From the cell containing the given text, extract its center point as [x, y] coordinate. 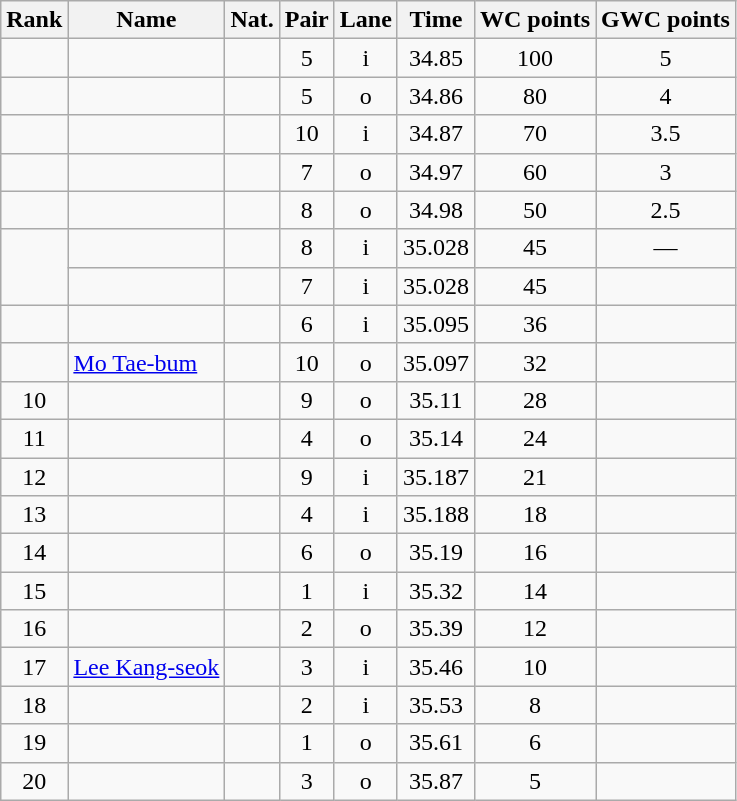
Name [146, 20]
35.46 [436, 667]
3.5 [666, 134]
100 [534, 58]
35.53 [436, 705]
35.097 [436, 362]
Rank [34, 20]
35.11 [436, 400]
35.32 [436, 591]
19 [34, 743]
34.98 [436, 210]
Nat. [252, 20]
2.5 [666, 210]
34.86 [436, 96]
35.61 [436, 743]
36 [534, 324]
— [666, 248]
13 [34, 515]
24 [534, 438]
34.87 [436, 134]
50 [534, 210]
11 [34, 438]
70 [534, 134]
20 [34, 781]
21 [534, 477]
Mo Tae-bum [146, 362]
17 [34, 667]
GWC points [666, 20]
35.87 [436, 781]
35.188 [436, 515]
Lee Kang-seok [146, 667]
15 [34, 591]
Pair [306, 20]
WC points [534, 20]
35.19 [436, 553]
35.14 [436, 438]
32 [534, 362]
35.39 [436, 629]
28 [534, 400]
34.97 [436, 172]
35.187 [436, 477]
80 [534, 96]
60 [534, 172]
Time [436, 20]
Lane [366, 20]
35.095 [436, 324]
34.85 [436, 58]
